Search for the cell housing the specified text and yield its [X, Y] center coordinate. 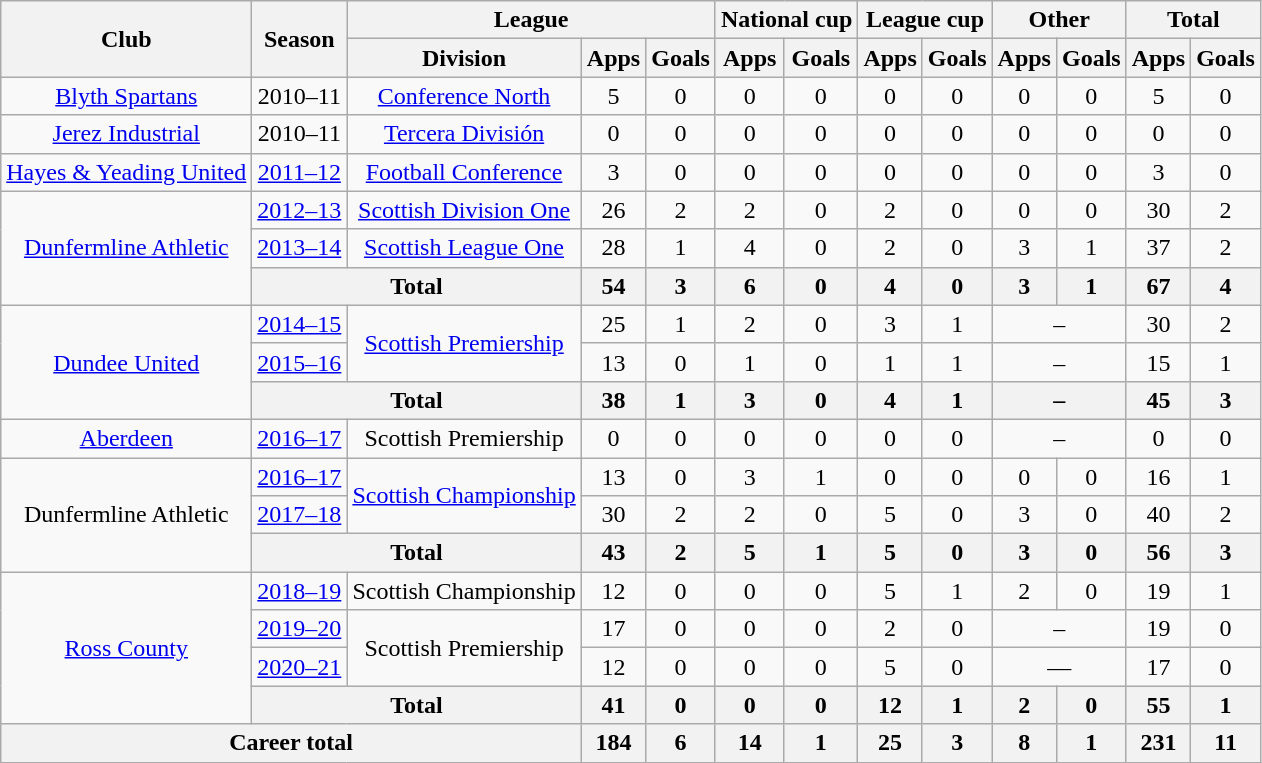
2014–15 [300, 324]
2019–20 [300, 629]
40 [1158, 515]
55 [1158, 705]
2018–19 [300, 591]
National cup [786, 20]
38 [613, 400]
41 [613, 705]
11 [1226, 743]
184 [613, 743]
2012–13 [300, 210]
43 [613, 553]
28 [613, 248]
2015–16 [300, 362]
Conference North [464, 96]
Tercera División [464, 134]
Scottish League One [464, 248]
Career total [292, 743]
16 [1158, 477]
8 [1024, 743]
Jerez Industrial [126, 134]
2017–18 [300, 515]
Ross County [126, 648]
— [1059, 667]
Division [464, 58]
Club [126, 39]
Dundee United [126, 362]
Blyth Spartans [126, 96]
2020–21 [300, 667]
37 [1158, 248]
56 [1158, 553]
Aberdeen [126, 438]
54 [613, 286]
Other [1059, 20]
231 [1158, 743]
26 [613, 210]
2013–14 [300, 248]
Hayes & Yeading United [126, 172]
League [532, 20]
Scottish Division One [464, 210]
15 [1158, 362]
League cup [925, 20]
2011–12 [300, 172]
Season [300, 39]
14 [749, 743]
45 [1158, 400]
Football Conference [464, 172]
67 [1158, 286]
